For the text-containing cell, return its midpoint in [x, y] coordinate format. 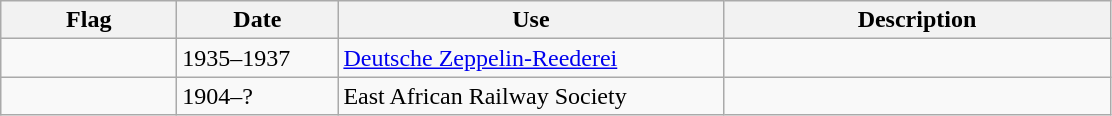
Deutsche Zeppelin-Reederei [531, 58]
East African Railway Society [531, 96]
Description [917, 20]
Use [531, 20]
Date [258, 20]
Flag [89, 20]
1904–? [258, 96]
1935–1937 [258, 58]
